Pinpoint the cell where the given text exists, returning its [X, Y] midpoint coordinate. 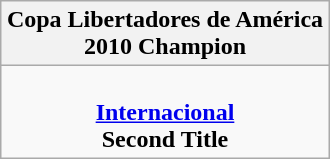
InternacionalSecond Title [164, 112]
Copa Libertadores de América2010 Champion [164, 34]
